Pinpoint the cell where the given text exists, returning its [x, y] midpoint coordinate. 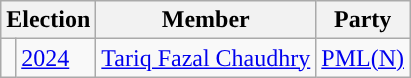
Party [363, 20]
Election [48, 20]
PML(N) [363, 58]
Member [206, 20]
Tariq Fazal Chaudhry [206, 58]
2024 [56, 58]
